Return the (X, Y) coordinate for the center point of the cell that contains the specified text.  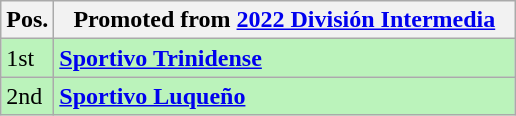
Sportivo Luqueño (284, 96)
Promoted from 2022 División Intermedia (284, 20)
Pos. (28, 20)
Sportivo Trinidense (284, 58)
2nd (28, 96)
1st (28, 58)
